For the text-containing cell, return its midpoint in [x, y] coordinate format. 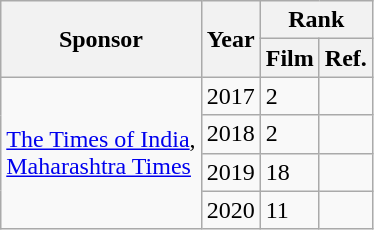
The Times of India,Maharashtra Times [101, 153]
2018 [230, 134]
Year [230, 39]
Ref. [346, 58]
2020 [230, 210]
Sponsor [101, 39]
18 [290, 172]
2017 [230, 96]
Rank [316, 20]
11 [290, 210]
Film [290, 58]
2019 [230, 172]
